Identify which cell holds the provided text, then report its [X, Y] central coordinate. 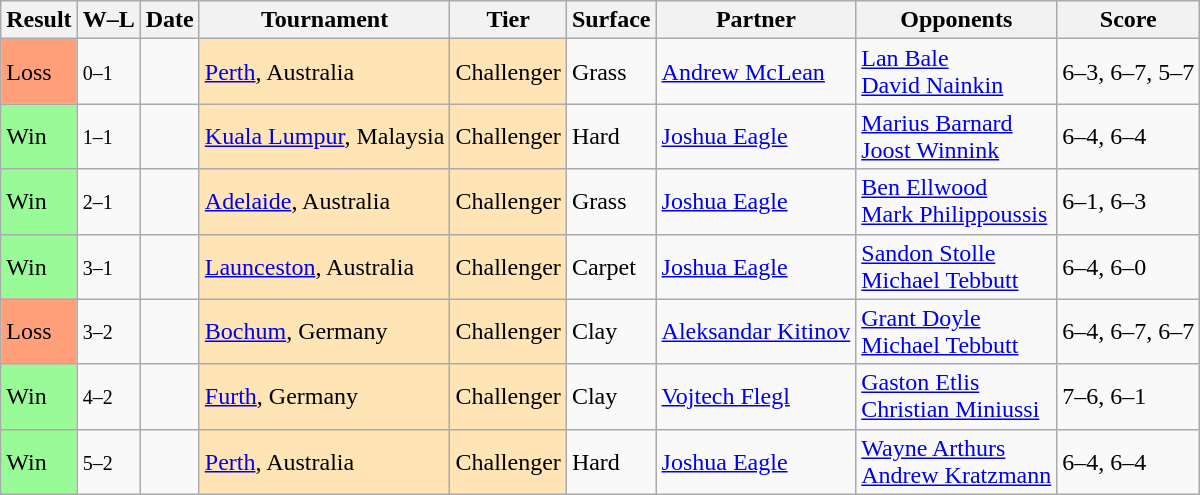
6–1, 6–3 [1128, 202]
Sandon Stolle Michael Tebbutt [956, 266]
Date [170, 20]
Grant Doyle Michael Tebbutt [956, 332]
Adelaide, Australia [324, 202]
Aleksandar Kitinov [756, 332]
Surface [611, 20]
Lan Bale David Nainkin [956, 72]
3–1 [108, 266]
1–1 [108, 136]
Opponents [956, 20]
Tier [508, 20]
Result [39, 20]
Wayne Arthurs Andrew Kratzmann [956, 462]
Marius Barnard Joost Winnink [956, 136]
Vojtech Flegl [756, 396]
6–4, 6–7, 6–7 [1128, 332]
4–2 [108, 396]
W–L [108, 20]
Score [1128, 20]
Carpet [611, 266]
6–4, 6–0 [1128, 266]
Furth, Germany [324, 396]
2–1 [108, 202]
3–2 [108, 332]
Gaston Etlis Christian Miniussi [956, 396]
Andrew McLean [756, 72]
Tournament [324, 20]
Bochum, Germany [324, 332]
0–1 [108, 72]
Ben Ellwood Mark Philippoussis [956, 202]
Launceston, Australia [324, 266]
7–6, 6–1 [1128, 396]
5–2 [108, 462]
Partner [756, 20]
6–3, 6–7, 5–7 [1128, 72]
Kuala Lumpur, Malaysia [324, 136]
